Output the (X, Y) coordinate of the center of the cell containing the given text.  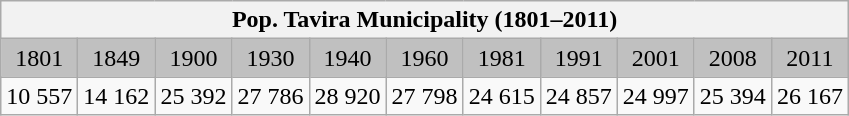
2011 (810, 58)
14 162 (116, 96)
1849 (116, 58)
24 997 (656, 96)
28 920 (348, 96)
1981 (502, 58)
25 394 (732, 96)
1900 (194, 58)
24 615 (502, 96)
1801 (40, 58)
1960 (424, 58)
2008 (732, 58)
27 798 (424, 96)
2001 (656, 58)
10 557 (40, 96)
27 786 (270, 96)
25 392 (194, 96)
1991 (578, 58)
Pop. Tavira Municipality (1801–2011) (425, 20)
26 167 (810, 96)
1940 (348, 58)
24 857 (578, 96)
1930 (270, 58)
